For the text-containing cell, return its midpoint in [X, Y] coordinate format. 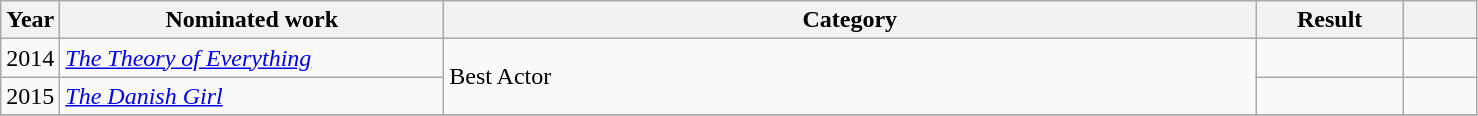
Result [1330, 20]
Category [850, 20]
The Danish Girl [252, 96]
2015 [30, 96]
Nominated work [252, 20]
Year [30, 20]
The Theory of Everything [252, 58]
2014 [30, 58]
Best Actor [850, 77]
